Output the (x, y) coordinate of the center of the cell containing the given text.  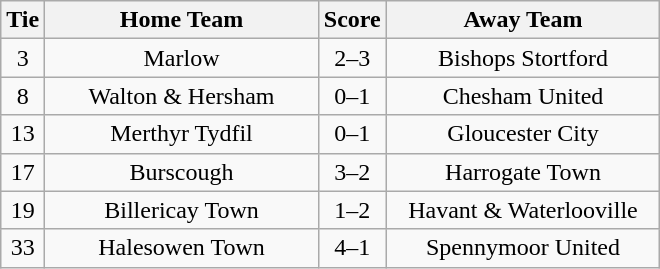
13 (23, 134)
1–2 (352, 210)
Havant & Waterlooville (523, 210)
3–2 (352, 172)
Chesham United (523, 96)
Bishops Stortford (523, 58)
19 (23, 210)
Burscough (182, 172)
17 (23, 172)
2–3 (352, 58)
Spennymoor United (523, 248)
Walton & Hersham (182, 96)
Score (352, 20)
3 (23, 58)
Billericay Town (182, 210)
Harrogate Town (523, 172)
Halesowen Town (182, 248)
33 (23, 248)
4–1 (352, 248)
Gloucester City (523, 134)
Home Team (182, 20)
Merthyr Tydfil (182, 134)
8 (23, 96)
Away Team (523, 20)
Tie (23, 20)
Marlow (182, 58)
